Output the (x, y) coordinate of the center of the cell containing the given text.  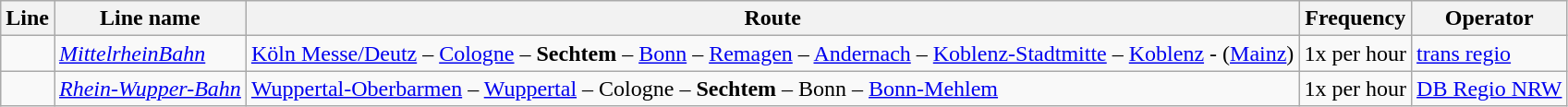
Route (772, 18)
Wuppertal-Oberbarmen – Wuppertal – Cologne – Sechtem – Bonn – Bonn-Mehlem (772, 89)
Rhein-Wupper-Bahn (150, 89)
Frequency (1355, 18)
Line name (150, 18)
MittelrheinBahn (150, 53)
trans regio (1489, 53)
Köln Messe/Deutz – Cologne – Sechtem – Bonn – Remagen – Andernach – Koblenz-Stadtmitte – Koblenz - (Mainz) (772, 53)
DB Regio NRW (1489, 89)
Operator (1489, 18)
Line (28, 18)
